Find where the given text appears and provide that cell's center as [x, y] coordinate. 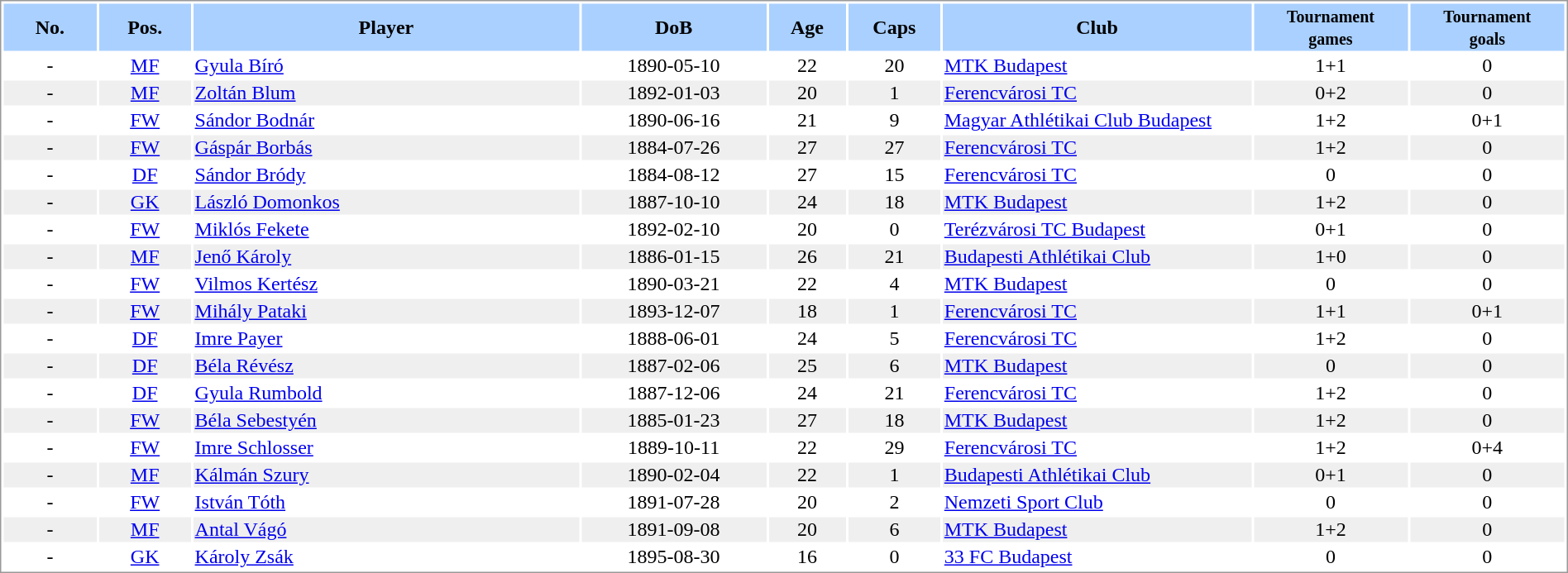
2 [895, 502]
Miklós Fekete [386, 229]
Zoltán Blum [386, 93]
1+0 [1331, 257]
1887-12-06 [674, 393]
25 [807, 366]
1891-09-08 [674, 530]
Vilmos Kertész [386, 284]
1895-08-30 [674, 556]
Gáspár Borbás [386, 148]
Mihály Pataki [386, 312]
1890-06-16 [674, 120]
1889-10-11 [674, 447]
1892-01-03 [674, 93]
5 [895, 338]
Kálmán Szury [386, 475]
29 [895, 447]
Károly Zsák [386, 556]
1887-10-10 [674, 203]
15 [895, 174]
1887-02-06 [674, 366]
DoB [674, 26]
1890-02-04 [674, 475]
István Tóth [386, 502]
1892-02-10 [674, 229]
1893-12-07 [674, 312]
Gyula Rumbold [386, 393]
Nemzeti Sport Club [1097, 502]
Tournamentgames [1331, 26]
Jenő Károly [386, 257]
Age [807, 26]
1884-07-26 [674, 148]
Imre Payer [386, 338]
László Domonkos [386, 203]
Magyar Athlétikai Club Budapest [1097, 120]
Caps [895, 26]
Club [1097, 26]
33 FC Budapest [1097, 556]
1890-05-10 [674, 65]
16 [807, 556]
Antal Vágó [386, 530]
1888-06-01 [674, 338]
1886-01-15 [674, 257]
0+4 [1487, 447]
Sándor Bródy [386, 174]
Sándor Bodnár [386, 120]
26 [807, 257]
Imre Schlosser [386, 447]
Béla Sebestyén [386, 421]
Pos. [145, 26]
4 [895, 284]
No. [50, 26]
0+2 [1331, 93]
1885-01-23 [674, 421]
1891-07-28 [674, 502]
Béla Révész [386, 366]
1884-08-12 [674, 174]
9 [895, 120]
Tournamentgoals [1487, 26]
1890-03-21 [674, 284]
Player [386, 26]
Terézvárosi TC Budapest [1097, 229]
Gyula Bíró [386, 65]
